Capture the cell that displays the provided text and extract its [X, Y] central coordinate. 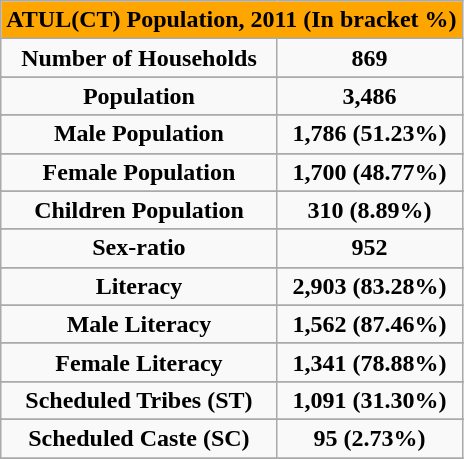
Population [139, 96]
Number of Households [139, 58]
2,903 (83.28%) [370, 286]
Male Literacy [139, 324]
Female Population [139, 172]
Literacy [139, 286]
Female Literacy [139, 362]
1,786 (51.23%) [370, 134]
Male Population [139, 134]
ATUL(CT) Population, 2011 (In bracket %) [232, 20]
310 (8.89%) [370, 210]
95 (2.73%) [370, 438]
1,341 (78.88%) [370, 362]
1,700 (48.77%) [370, 172]
3,486 [370, 96]
952 [370, 248]
1,091 (31.30%) [370, 400]
Sex-ratio [139, 248]
Scheduled Tribes (ST) [139, 400]
Children Population [139, 210]
869 [370, 58]
1,562 (87.46%) [370, 324]
Scheduled Caste (SC) [139, 438]
